Capture the cell that displays the provided text and extract its [X, Y] central coordinate. 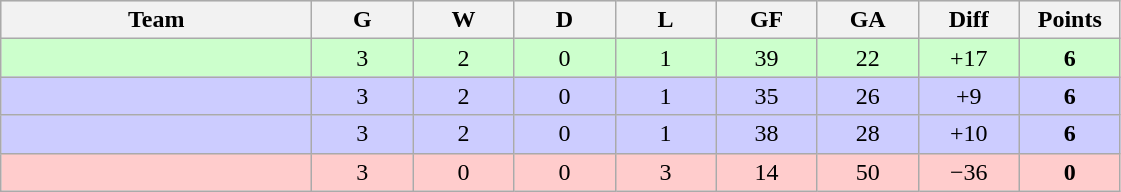
Team [156, 20]
GF [766, 20]
22 [868, 58]
+17 [968, 58]
W [464, 20]
D [564, 20]
26 [868, 96]
+9 [968, 96]
39 [766, 58]
50 [868, 172]
28 [868, 134]
14 [766, 172]
38 [766, 134]
Points [1070, 20]
−36 [968, 172]
Diff [968, 20]
GA [868, 20]
L [666, 20]
35 [766, 96]
+10 [968, 134]
G [362, 20]
